Locate the cell with the specified text and output its [x, y] center coordinate. 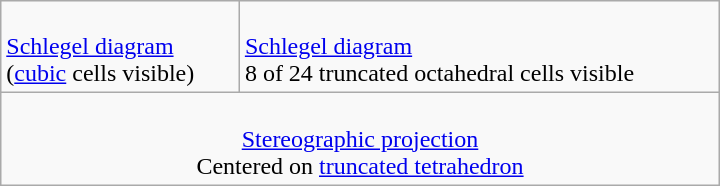
Schlegel diagram8 of 24 truncated octahedral cells visible [479, 47]
Stereographic projectionCentered on truncated tetrahedron [360, 139]
Schlegel diagram(cubic cells visible) [120, 47]
